Capture the cell that displays the provided text and extract its (X, Y) central coordinate. 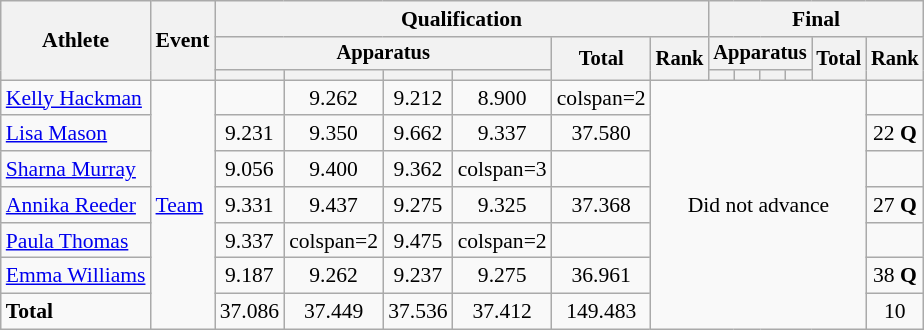
149.483 (602, 312)
Did not advance (758, 204)
37.412 (502, 312)
Team (183, 204)
Kelly Hackman (76, 98)
9.331 (250, 205)
colspan=3 (502, 169)
Athlete (76, 40)
8.900 (502, 98)
9.231 (250, 134)
Sharna Murray (76, 169)
9.350 (334, 134)
Final (816, 19)
37.086 (250, 312)
9.187 (250, 276)
10 (895, 312)
Emma Williams (76, 276)
9.475 (418, 241)
9.437 (334, 205)
Annika Reeder (76, 205)
9.056 (250, 169)
Lisa Mason (76, 134)
37.449 (334, 312)
9.662 (418, 134)
22 Q (895, 134)
37.368 (602, 205)
9.212 (418, 98)
9.400 (334, 169)
37.536 (418, 312)
Qualification (462, 19)
9.325 (502, 205)
9.362 (418, 169)
38 Q (895, 276)
Event (183, 40)
27 Q (895, 205)
37.580 (602, 134)
36.961 (602, 276)
Paula Thomas (76, 241)
9.237 (418, 276)
